Extract the [X, Y] coordinate from the center of the cell holding the provided text.  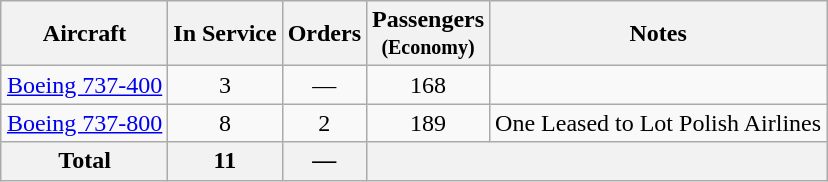
3 [225, 85]
Passengers (Economy) [428, 34]
168 [428, 85]
11 [225, 161]
Boeing 737-800 [84, 123]
Total [84, 161]
Orders [324, 34]
Aircraft [84, 34]
8 [225, 123]
Boeing 737-400 [84, 85]
One Leased to Lot Polish Airlines [658, 123]
Notes [658, 34]
189 [428, 123]
In Service [225, 34]
2 [324, 123]
